Search for the cell housing the specified text and yield its [X, Y] center coordinate. 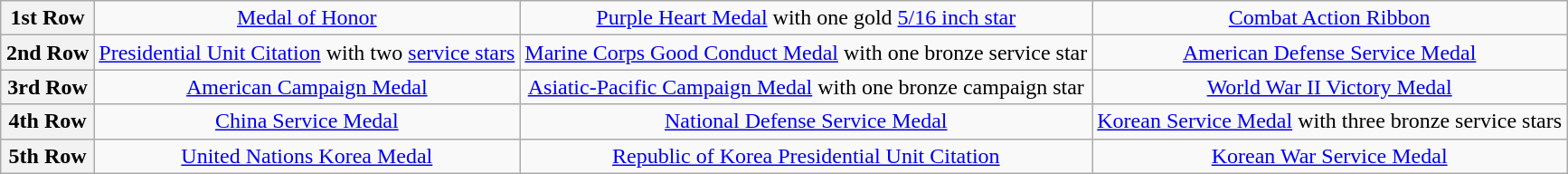
China Service Medal [307, 121]
1st Row [47, 18]
5th Row [47, 156]
Asiatic-Pacific Campaign Medal with one bronze campaign star [807, 87]
2nd Row [47, 53]
American Campaign Medal [307, 87]
Combat Action Ribbon [1329, 18]
National Defense Service Medal [807, 121]
United Nations Korea Medal [307, 156]
Medal of Honor [307, 18]
Marine Corps Good Conduct Medal with one bronze service star [807, 53]
3rd Row [47, 87]
Presidential Unit Citation with two service stars [307, 53]
Korean Service Medal with three bronze service stars [1329, 121]
Republic of Korea Presidential Unit Citation [807, 156]
American Defense Service Medal [1329, 53]
Korean War Service Medal [1329, 156]
World War II Victory Medal [1329, 87]
4th Row [47, 121]
Purple Heart Medal with one gold 5/16 inch star [807, 18]
